Scan for the cell matching the given text and deliver its (X, Y) coordinate at center. 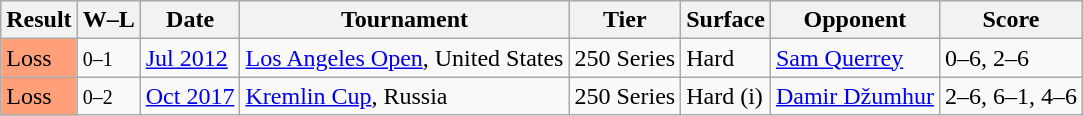
Oct 2017 (190, 96)
Date (190, 20)
Hard (726, 58)
0–1 (108, 58)
Score (1010, 20)
Hard (i) (726, 96)
0–2 (108, 96)
2–6, 6–1, 4–6 (1010, 96)
Sam Querrey (854, 58)
Opponent (854, 20)
Kremlin Cup, Russia (404, 96)
Tournament (404, 20)
Los Angeles Open, United States (404, 58)
Tier (625, 20)
Result (39, 20)
Surface (726, 20)
Damir Džumhur (854, 96)
W–L (108, 20)
0–6, 2–6 (1010, 58)
Jul 2012 (190, 58)
